Pinpoint the cell where the given text exists, returning its [x, y] midpoint coordinate. 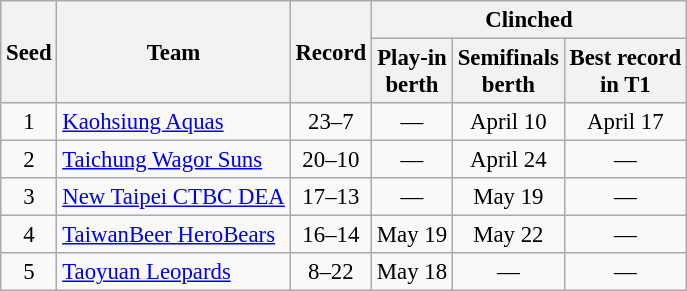
Play-inberth [412, 72]
1 [29, 122]
May 22 [508, 235]
Best recordin T1 [625, 72]
23–7 [330, 122]
4 [29, 235]
New Taipei CTBC DEA [174, 197]
Seed [29, 52]
Clinched [530, 20]
TaiwanBeer HeroBears [174, 235]
Team [174, 52]
Kaohsiung Aquas [174, 122]
Record [330, 52]
20–10 [330, 160]
2 [29, 160]
April 24 [508, 160]
April 10 [508, 122]
3 [29, 197]
Semifinalsberth [508, 72]
April 17 [625, 122]
17–13 [330, 197]
16–14 [330, 235]
Taichung Wagor Suns [174, 160]
